From the cell containing the given text, extract its center point as [x, y] coordinate. 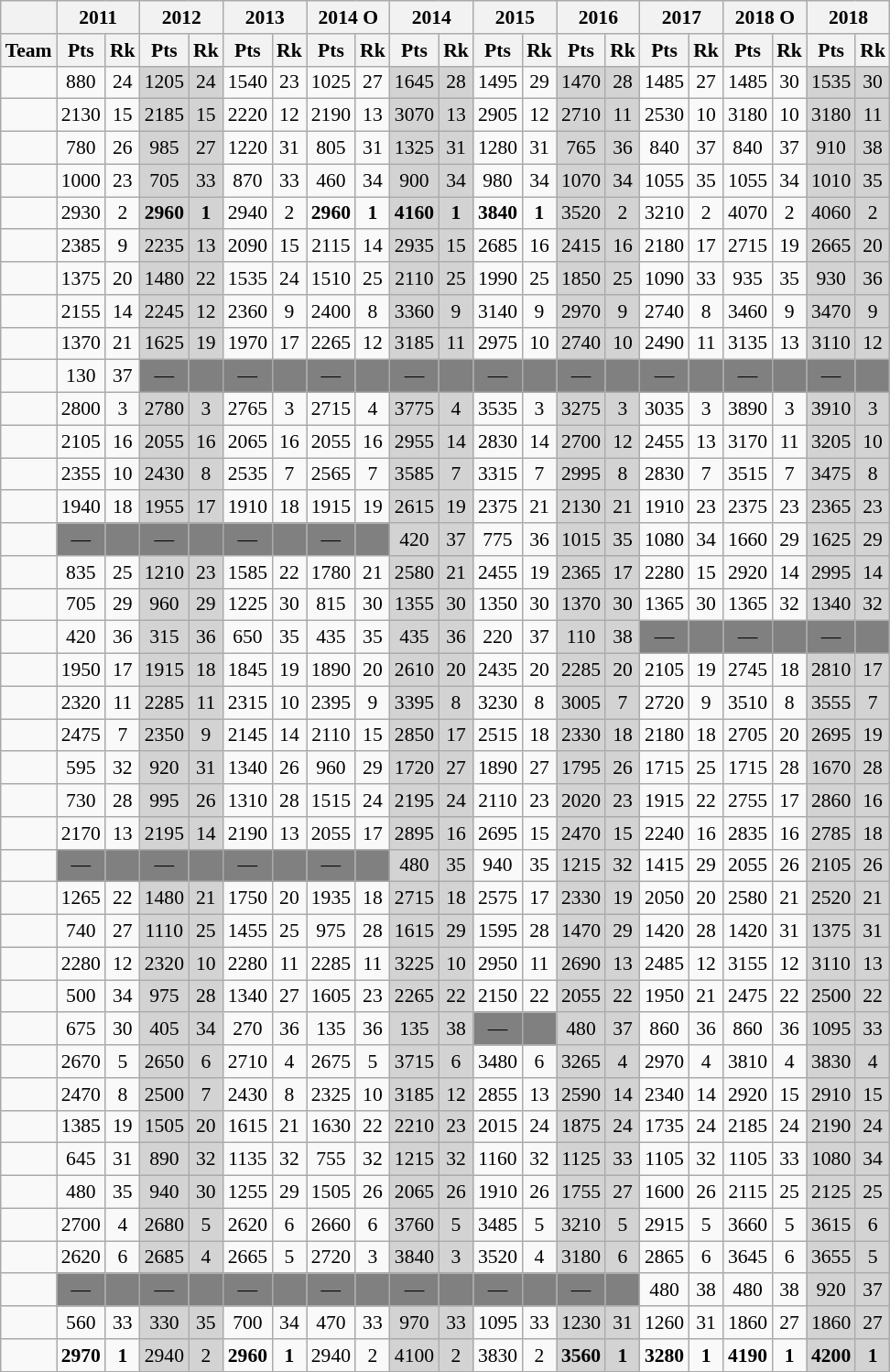
2018 O [765, 17]
2014 [432, 17]
1780 [331, 572]
3645 [747, 1258]
3140 [498, 311]
1015 [581, 539]
1755 [581, 1192]
2690 [581, 964]
2017 [681, 17]
2360 [247, 311]
2150 [498, 996]
645 [81, 1160]
1230 [581, 1323]
1720 [414, 768]
3775 [414, 409]
2810 [831, 670]
1260 [665, 1323]
1325 [414, 148]
2565 [331, 474]
2755 [747, 800]
980 [498, 180]
560 [81, 1323]
1385 [81, 1127]
2325 [331, 1094]
1955 [165, 507]
1350 [498, 604]
2050 [665, 898]
2170 [81, 833]
1220 [247, 148]
1935 [331, 898]
740 [81, 931]
2315 [247, 702]
2765 [247, 409]
2020 [581, 800]
2615 [414, 507]
3480 [498, 1062]
3265 [581, 1062]
1795 [581, 768]
3485 [498, 1225]
2400 [331, 311]
1735 [665, 1127]
460 [331, 180]
1605 [331, 996]
2650 [165, 1062]
3230 [498, 702]
1010 [831, 180]
2835 [747, 833]
1510 [331, 278]
775 [498, 539]
2515 [498, 735]
3035 [665, 409]
805 [331, 148]
2785 [831, 833]
1845 [247, 670]
765 [581, 148]
1540 [247, 82]
1110 [165, 931]
2930 [81, 213]
755 [331, 1160]
1135 [247, 1160]
405 [165, 1029]
880 [81, 82]
2235 [165, 246]
1645 [414, 82]
3810 [747, 1062]
3515 [747, 474]
1750 [247, 898]
1125 [581, 1160]
1090 [665, 278]
2975 [498, 343]
2895 [414, 833]
4200 [831, 1356]
3560 [581, 1356]
1415 [665, 866]
2530 [665, 115]
1225 [247, 604]
2535 [247, 474]
270 [247, 1029]
2018 [848, 17]
1070 [581, 180]
2245 [165, 311]
1630 [331, 1127]
3280 [665, 1356]
650 [247, 637]
3155 [747, 964]
1850 [581, 278]
815 [331, 604]
2220 [247, 115]
900 [414, 180]
2745 [747, 670]
595 [81, 768]
2865 [665, 1258]
2415 [581, 246]
1210 [165, 572]
3890 [747, 409]
3585 [414, 474]
2910 [831, 1094]
1585 [247, 572]
1160 [498, 1160]
870 [247, 180]
4160 [414, 213]
3225 [414, 964]
3510 [747, 702]
2950 [498, 964]
1355 [414, 604]
3760 [414, 1225]
1495 [498, 82]
2850 [414, 735]
2955 [414, 441]
4190 [747, 1356]
2905 [498, 115]
2385 [81, 246]
1595 [498, 931]
3460 [747, 311]
110 [581, 637]
220 [498, 637]
1455 [247, 931]
2014 O [348, 17]
Team [29, 50]
3910 [831, 409]
3205 [831, 441]
2350 [165, 735]
4100 [414, 1356]
2935 [414, 246]
2670 [81, 1062]
1000 [81, 180]
995 [165, 800]
3275 [581, 409]
470 [331, 1323]
1940 [81, 507]
2800 [81, 409]
2011 [99, 17]
1515 [331, 800]
780 [81, 148]
2355 [81, 474]
315 [165, 637]
1670 [831, 768]
130 [81, 376]
985 [165, 148]
930 [831, 278]
4060 [831, 213]
2145 [247, 735]
1265 [81, 898]
2340 [665, 1094]
2125 [831, 1192]
1025 [331, 82]
1280 [498, 148]
2680 [165, 1225]
970 [414, 1323]
2012 [181, 17]
2013 [266, 17]
330 [165, 1323]
835 [81, 572]
3005 [581, 702]
3660 [747, 1225]
2675 [331, 1062]
2575 [498, 898]
3315 [498, 474]
1660 [747, 539]
890 [165, 1160]
3535 [498, 409]
2660 [331, 1225]
3475 [831, 474]
1205 [165, 82]
3555 [831, 702]
2520 [831, 898]
1255 [247, 1192]
2780 [165, 409]
1875 [581, 1127]
2915 [665, 1225]
1600 [665, 1192]
935 [747, 278]
700 [247, 1323]
3655 [831, 1258]
2610 [414, 670]
4070 [747, 213]
2435 [498, 670]
1990 [498, 278]
2210 [414, 1127]
2155 [81, 311]
2090 [247, 246]
2490 [665, 343]
730 [81, 800]
3135 [747, 343]
910 [831, 148]
3360 [414, 311]
2590 [581, 1094]
2705 [747, 735]
1310 [247, 800]
2395 [331, 702]
3615 [831, 1225]
2855 [498, 1094]
675 [81, 1029]
2485 [665, 964]
500 [81, 996]
3470 [831, 311]
3395 [414, 702]
2860 [831, 800]
3070 [414, 115]
3170 [747, 441]
1970 [247, 343]
2016 [599, 17]
2240 [665, 833]
3715 [414, 1062]
